For the text-containing cell, return its midpoint in [x, y] coordinate format. 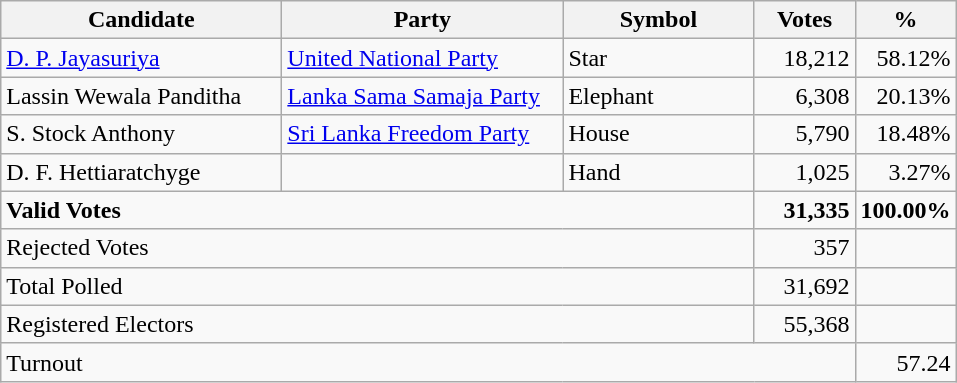
Symbol [658, 20]
1,025 [804, 172]
6,308 [804, 96]
House [658, 134]
100.00% [906, 210]
Votes [804, 20]
18,212 [804, 58]
Sri Lanka Freedom Party [422, 134]
58.12% [906, 58]
Party [422, 20]
United National Party [422, 58]
20.13% [906, 96]
31,692 [804, 286]
357 [804, 248]
18.48% [906, 134]
5,790 [804, 134]
57.24 [906, 362]
D. P. Jayasuriya [142, 58]
Hand [658, 172]
S. Stock Anthony [142, 134]
Valid Votes [378, 210]
% [906, 20]
Elephant [658, 96]
D. F. Hettiaratchyge [142, 172]
Turnout [428, 362]
Rejected Votes [378, 248]
Lassin Wewala Panditha [142, 96]
55,368 [804, 324]
31,335 [804, 210]
Star [658, 58]
Lanka Sama Samaja Party [422, 96]
Candidate [142, 20]
3.27% [906, 172]
Registered Electors [378, 324]
Total Polled [378, 286]
